Pinpoint the cell where the given text exists, returning its (x, y) midpoint coordinate. 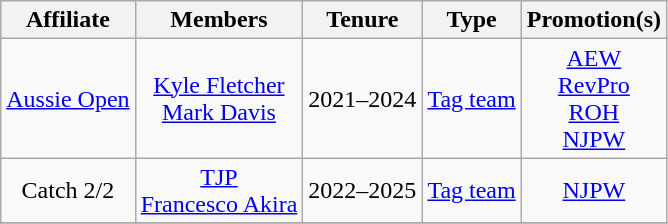
AEWRevProROH NJPW (594, 98)
TJPFrancesco Akira (219, 190)
Tenure (362, 20)
2022–2025 (362, 190)
2021–2024 (362, 98)
Kyle FletcherMark Davis (219, 98)
Type (472, 20)
Promotion(s) (594, 20)
Affiliate (68, 20)
NJPW (594, 190)
Aussie Open (68, 98)
Catch 2/2 (68, 190)
Members (219, 20)
